Locate the cell with the specified text and output its (X, Y) center coordinate. 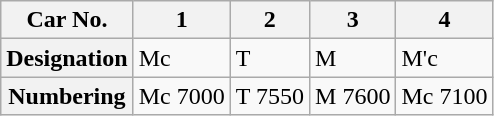
M 7600 (353, 96)
Car No. (67, 20)
Mc 7000 (182, 96)
1 (182, 20)
T 7550 (270, 96)
T (270, 58)
Mc 7100 (444, 96)
M (353, 58)
Mc (182, 58)
Numbering (67, 96)
3 (353, 20)
M'c (444, 58)
Designation (67, 58)
4 (444, 20)
2 (270, 20)
